Locate the cell with the specified text and output its [X, Y] center coordinate. 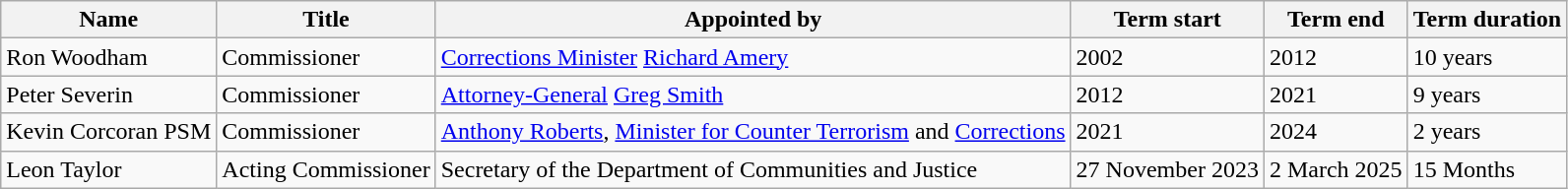
Corrections Minister Richard Amery [752, 57]
2024 [1336, 132]
Attorney-General Greg Smith [752, 94]
Name [108, 20]
2 March 2025 [1336, 169]
Acting Commissioner [326, 169]
Leon Taylor [108, 169]
Term start [1167, 20]
Term end [1336, 20]
27 November 2023 [1167, 169]
Secretary of the Department of Communities and Justice [752, 169]
9 years [1487, 94]
Anthony Roberts, Minister for Counter Terrorism and Corrections [752, 132]
2002 [1167, 57]
Kevin Corcoran PSM [108, 132]
2 years [1487, 132]
Ron Woodham [108, 57]
Appointed by [752, 20]
Title [326, 20]
Term duration [1487, 20]
15 Months [1487, 169]
Peter Severin [108, 94]
10 years [1487, 57]
